Search for the cell housing the specified text and yield its (x, y) center coordinate. 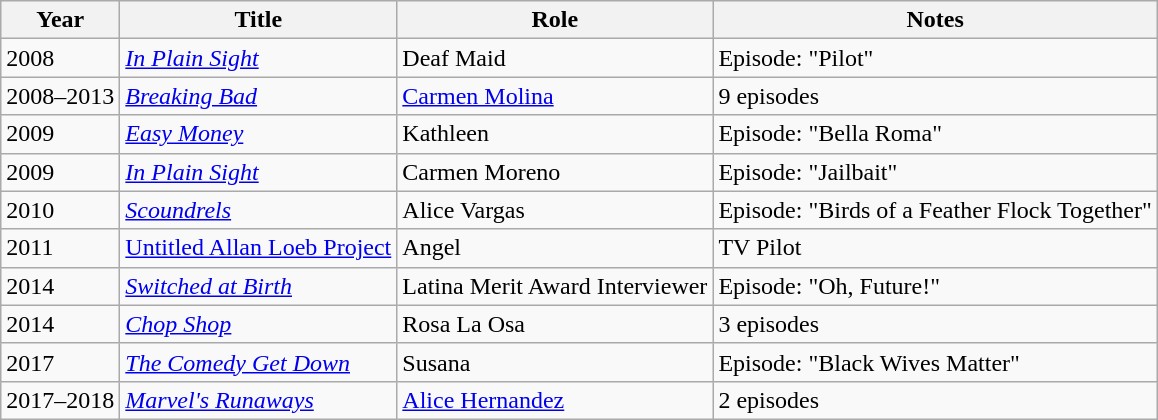
2010 (60, 210)
Episode: "Pilot" (935, 58)
3 episodes (935, 324)
Chop Shop (258, 324)
Year (60, 20)
2008–2013 (60, 96)
Episode: "Black Wives Matter" (935, 362)
Episode: "Jailbait" (935, 172)
Alice Hernandez (555, 400)
Notes (935, 20)
Role (555, 20)
Susana (555, 362)
Carmen Moreno (555, 172)
Breaking Bad (258, 96)
Deaf Maid (555, 58)
2008 (60, 58)
Angel (555, 248)
2017 (60, 362)
Scoundrels (258, 210)
Marvel's Runaways (258, 400)
TV Pilot (935, 248)
Episode: "Oh, Future!" (935, 286)
Kathleen (555, 134)
Episode: "Bella Roma" (935, 134)
Title (258, 20)
2011 (60, 248)
Easy Money (258, 134)
9 episodes (935, 96)
The Comedy Get Down (258, 362)
2017–2018 (60, 400)
Untitled Allan Loeb Project (258, 248)
Alice Vargas (555, 210)
Rosa La Osa (555, 324)
Switched at Birth (258, 286)
Carmen Molina (555, 96)
Episode: "Birds of a Feather Flock Together" (935, 210)
2 episodes (935, 400)
Latina Merit Award Interviewer (555, 286)
